Pinpoint the cell where the given text exists, returning its (x, y) midpoint coordinate. 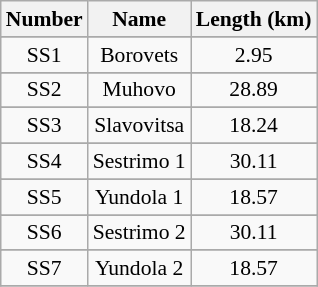
SS7 (44, 269)
Slavovitsa (140, 126)
Length (km) (254, 19)
SS6 (44, 233)
Number (44, 19)
Muhovo (140, 90)
Sestrimo 2 (140, 233)
2.95 (254, 55)
Yundola 2 (140, 269)
Borovets (140, 55)
SS1 (44, 55)
Yundola 1 (140, 197)
Sestrimo 1 (140, 162)
Name (140, 19)
SS4 (44, 162)
SS3 (44, 126)
18.24 (254, 126)
SS5 (44, 197)
SS2 (44, 90)
28.89 (254, 90)
